Locate the cell with the specified text and output its (X, Y) center coordinate. 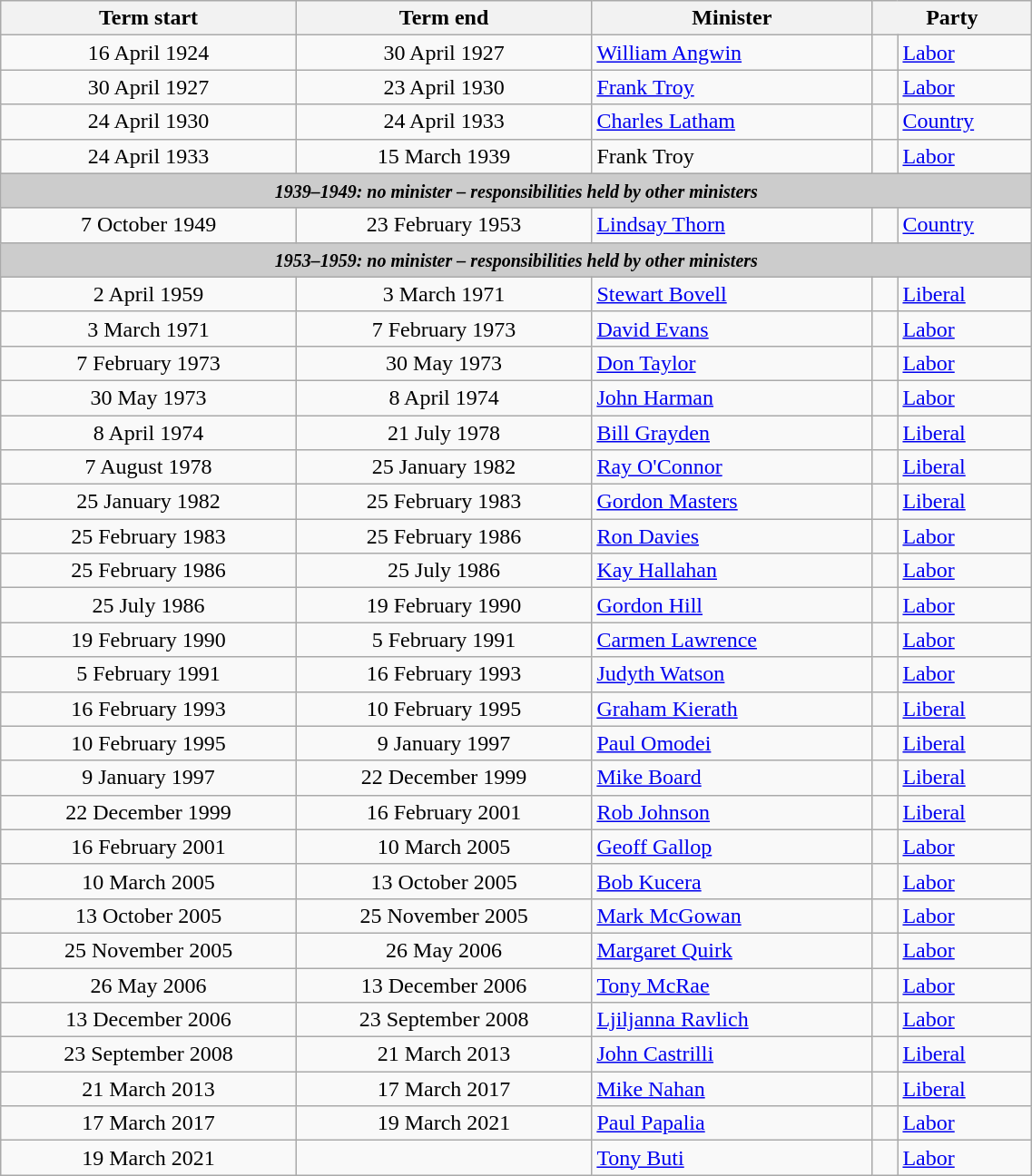
Term end (444, 18)
Ljiljanna Ravlich (732, 1020)
Carmen Lawrence (732, 640)
Party (952, 18)
Paul Omodei (732, 743)
Mike Nahan (732, 1089)
Don Taylor (732, 363)
John Castrilli (732, 1054)
Ron Davies (732, 536)
Ray O'Connor (732, 467)
Charles Latham (732, 122)
7 August 1978 (149, 467)
Bob Kucera (732, 881)
7 October 1949 (149, 225)
Bill Grayden (732, 433)
Rob Johnson (732, 812)
Stewart Bovell (732, 294)
Judyth Watson (732, 674)
William Angwin (732, 53)
Graham Kierath (732, 709)
Margaret Quirk (732, 950)
23 February 1953 (444, 225)
1953–1959: no minister – responsibilities held by other ministers (516, 260)
Mike Board (732, 778)
Lindsay Thorn (732, 225)
Tony Buti (732, 1158)
21 July 1978 (444, 433)
15 March 1939 (444, 156)
Tony McRae (732, 985)
John Harman (732, 397)
2 April 1959 (149, 294)
24 April 1930 (149, 122)
Gordon Hill (732, 605)
16 April 1924 (149, 53)
David Evans (732, 328)
Gordon Masters (732, 502)
Term start (149, 18)
Paul Papalia (732, 1123)
Geoff Gallop (732, 847)
Kay Hallahan (732, 571)
Mark McGowan (732, 916)
23 April 1930 (444, 87)
1939–1949: no minister – responsibilities held by other ministers (516, 191)
Minister (732, 18)
